Detect which cell encompasses the target text, then output its (X, Y) center coordinate. 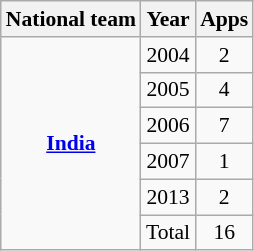
India (71, 144)
2004 (168, 55)
4 (224, 90)
1 (224, 162)
Apps (224, 19)
2005 (168, 90)
2013 (168, 197)
16 (224, 233)
2006 (168, 126)
7 (224, 126)
Year (168, 19)
National team (71, 19)
2007 (168, 162)
Total (168, 233)
